From the cell containing the given text, extract its center point as (x, y) coordinate. 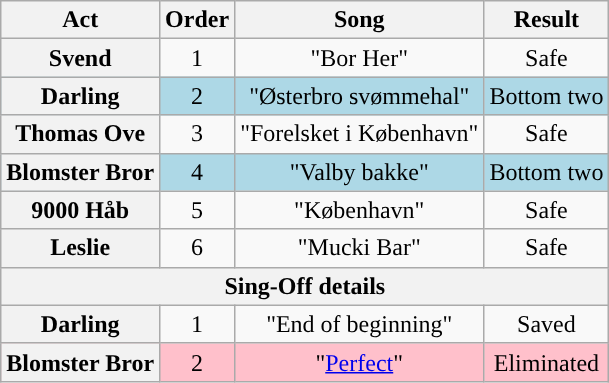
Thomas Ove (80, 134)
"Perfect" (360, 362)
Leslie (80, 248)
5 (198, 210)
Svend (80, 58)
"Valby bakke" (360, 172)
"Forelsket i København" (360, 134)
"Mucki Bar" (360, 248)
Saved (546, 324)
Result (546, 20)
6 (198, 248)
Act (80, 20)
Song (360, 20)
9000 Håb (80, 210)
"København" (360, 210)
Order (198, 20)
"Østerbro svømmehal" (360, 96)
4 (198, 172)
3 (198, 134)
Sing-Off details (305, 286)
"End of beginning" (360, 324)
"Bor Her" (360, 58)
Eliminated (546, 362)
